For the text-containing cell, return its midpoint in (X, Y) coordinate format. 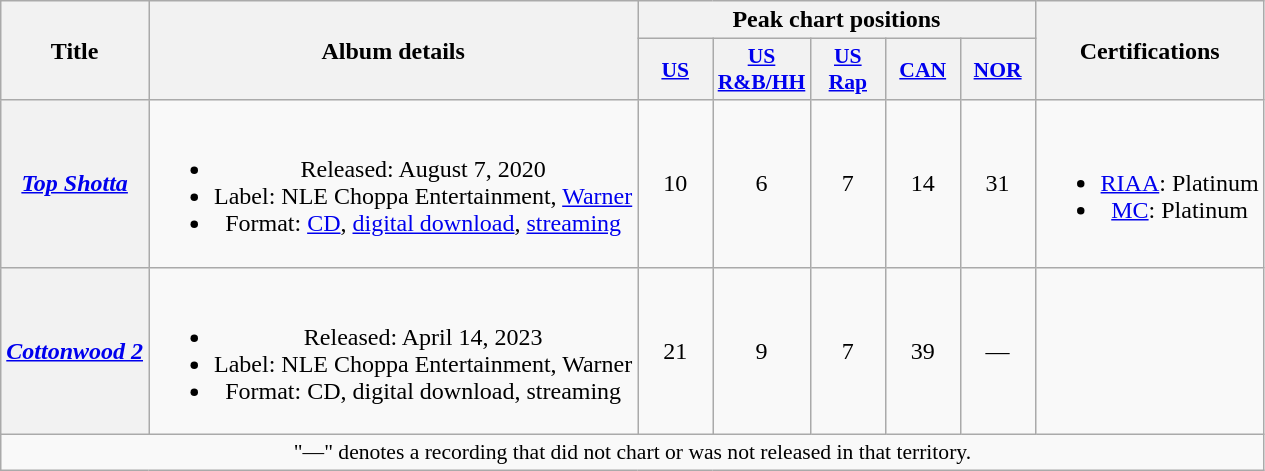
"—" denotes a recording that did not chart or was not released in that territory. (632, 452)
RIAA: PlatinumMC: Platinum (1150, 184)
Released: April 14, 2023Label: NLE Choppa Entertainment, WarnerFormat: CD, digital download, streaming (394, 350)
21 (676, 350)
Cottonwood 2 (75, 350)
Album details (394, 50)
10 (676, 184)
CAN (922, 70)
6 (762, 184)
Peak chart positions (836, 20)
Title (75, 50)
USR&B/HH (762, 70)
US (676, 70)
9 (762, 350)
USRap (848, 70)
NOR (998, 70)
14 (922, 184)
— (998, 350)
39 (922, 350)
Certifications (1150, 50)
31 (998, 184)
Top Shotta (75, 184)
Released: August 7, 2020Label: NLE Choppa Entertainment, WarnerFormat: CD, digital download, streaming (394, 184)
